Find where the given text appears and provide that cell's center as [x, y] coordinate. 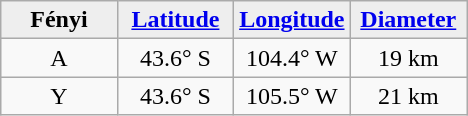
105.5° W [292, 96]
Latitude [175, 20]
Diameter [408, 20]
21 km [408, 96]
104.4° W [292, 58]
Fényi [59, 20]
19 km [408, 58]
Y [59, 96]
Longitude [292, 20]
A [59, 58]
